Provide the [x, y] coordinate of the cell's center where the given text is located.  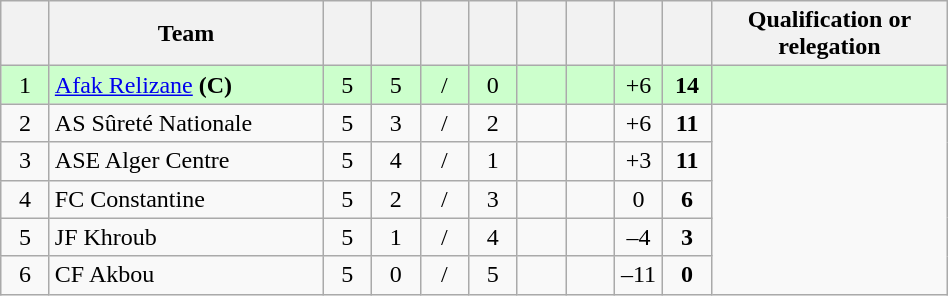
+3 [638, 161]
CF Akbou [186, 275]
14 [688, 85]
–11 [638, 275]
Team [186, 34]
JF Khroub [186, 237]
AS Sûreté Nationale [186, 123]
–4 [638, 237]
Afak Relizane (C) [186, 85]
FC Constantine [186, 199]
Qualification or relegation [829, 34]
ASE Alger Centre [186, 161]
